Pinpoint the cell where the given text exists, returning its (X, Y) midpoint coordinate. 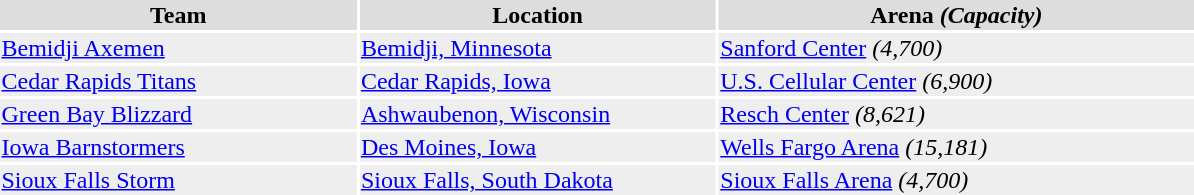
Sioux Falls Storm (178, 180)
U.S. Cellular Center (6,900) (956, 81)
Team (178, 15)
Cedar Rapids Titans (178, 81)
Green Bay Blizzard (178, 114)
Ashwaubenon, Wisconsin (537, 114)
Arena (Capacity) (956, 15)
Wells Fargo Arena (15,181) (956, 147)
Bemidji, Minnesota (537, 48)
Bemidji Axemen (178, 48)
Cedar Rapids, Iowa (537, 81)
Des Moines, Iowa (537, 147)
Sioux Falls Arena (4,700) (956, 180)
Sanford Center (4,700) (956, 48)
Resch Center (8,621) (956, 114)
Iowa Barnstormers (178, 147)
Location (537, 15)
Sioux Falls, South Dakota (537, 180)
